Determine the [x, y] coordinate at the center of the cell enclosing the given text.  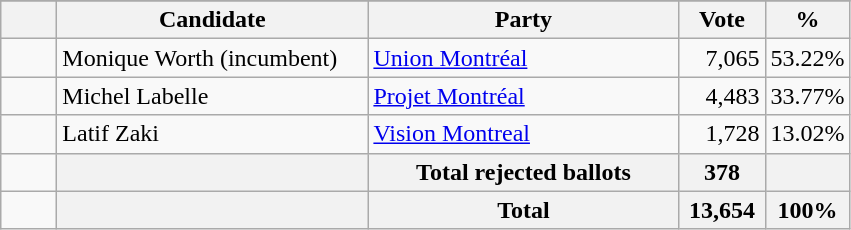
100% [808, 210]
13.02% [808, 134]
33.77% [808, 96]
Party [524, 20]
Monique Worth (incumbent) [212, 58]
13,654 [722, 210]
4,483 [722, 96]
7,065 [722, 58]
1,728 [722, 134]
Vote [722, 20]
Michel Labelle [212, 96]
% [808, 20]
Candidate [212, 20]
53.22% [808, 58]
Total rejected ballots [524, 172]
Total [524, 210]
Latif Zaki [212, 134]
Projet Montréal [524, 96]
Vision Montreal [524, 134]
378 [722, 172]
Union Montréal [524, 58]
